Capture the cell that displays the provided text and extract its [X, Y] central coordinate. 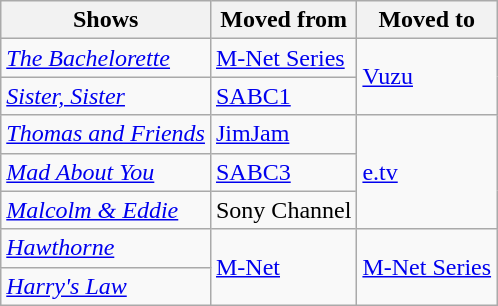
Mad About You [106, 172]
Malcolm & Eddie [106, 210]
Harry's Law [106, 286]
Moved to [427, 20]
Shows [106, 20]
The Bachelorette [106, 58]
M-Net [283, 267]
Thomas and Friends [106, 134]
Sony Channel [283, 210]
Hawthorne [106, 248]
e.tv [427, 172]
Moved from [283, 20]
Sister, Sister [106, 96]
SABC3 [283, 172]
SABC1 [283, 96]
JimJam [283, 134]
Vuzu [427, 77]
